Extract the (X, Y) coordinate from the center of the cell holding the provided text.  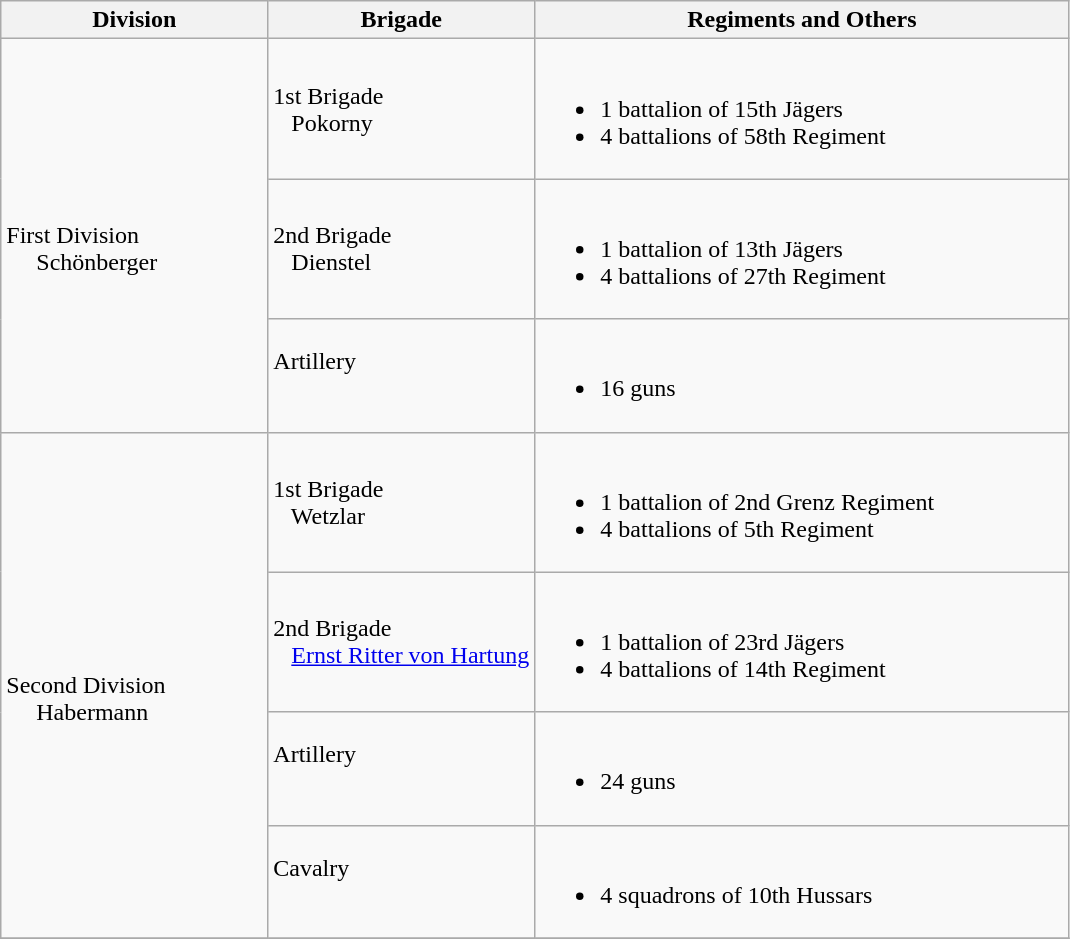
1 battalion of 2nd Grenz Regiment4 battalions of 5th Regiment (802, 502)
2nd Brigade Ernst Ritter von Hartung (402, 642)
1st Brigade Pokorny (402, 109)
16 guns (802, 376)
1st Brigade Wetzlar (402, 502)
4 squadrons of 10th Hussars (802, 882)
1 battalion of 15th Jägers4 battalions of 58th Regiment (802, 109)
2nd Brigade Dienstel (402, 249)
24 guns (802, 768)
1 battalion of 23rd Jägers4 battalions of 14th Regiment (802, 642)
Brigade (402, 20)
Second Division Habermann (134, 685)
1 battalion of 13th Jägers4 battalions of 27th Regiment (802, 249)
First Division Schönberger (134, 236)
Cavalry (402, 882)
Division (134, 20)
Regiments and Others (802, 20)
